Determine the (x, y) coordinate at the center of the cell enclosing the given text.  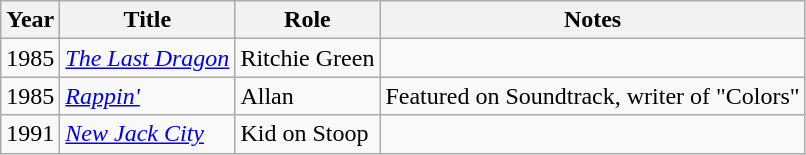
1991 (30, 134)
Allan (308, 96)
Featured on Soundtrack, writer of "Colors" (592, 96)
Title (148, 20)
Role (308, 20)
New Jack City (148, 134)
The Last Dragon (148, 58)
Kid on Stoop (308, 134)
Ritchie Green (308, 58)
Year (30, 20)
Rappin' (148, 96)
Notes (592, 20)
